From the cell containing the given text, extract its center point as (X, Y) coordinate. 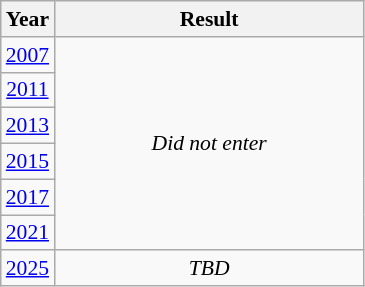
Did not enter (209, 144)
2025 (28, 269)
Result (209, 19)
2021 (28, 233)
2015 (28, 162)
2011 (28, 90)
2013 (28, 126)
Year (28, 19)
2017 (28, 197)
TBD (209, 269)
2007 (28, 55)
